Capture the cell that displays the provided text and extract its (x, y) central coordinate. 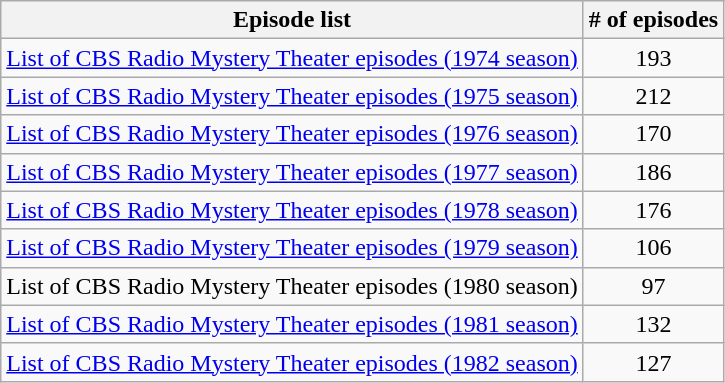
193 (653, 58)
127 (653, 362)
List of CBS Radio Mystery Theater episodes (1979 season) (292, 248)
List of CBS Radio Mystery Theater episodes (1981 season) (292, 324)
212 (653, 96)
List of CBS Radio Mystery Theater episodes (1977 season) (292, 172)
List of CBS Radio Mystery Theater episodes (1978 season) (292, 210)
176 (653, 210)
List of CBS Radio Mystery Theater episodes (1980 season) (292, 286)
List of CBS Radio Mystery Theater episodes (1976 season) (292, 134)
List of CBS Radio Mystery Theater episodes (1974 season) (292, 58)
97 (653, 286)
Episode list (292, 20)
106 (653, 248)
List of CBS Radio Mystery Theater episodes (1975 season) (292, 96)
132 (653, 324)
List of CBS Radio Mystery Theater episodes (1982 season) (292, 362)
# of episodes (653, 20)
186 (653, 172)
170 (653, 134)
